Detect which cell encompasses the target text, then output its (X, Y) center coordinate. 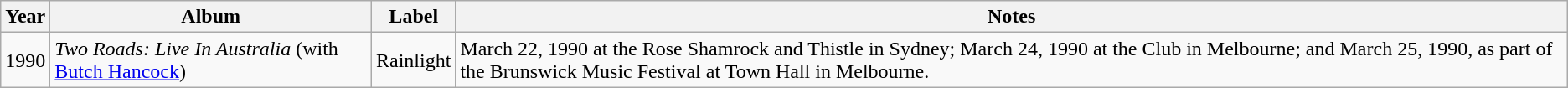
Notes (1012, 17)
Rainlight (414, 60)
Two Roads: Live In Australia (with Butch Hancock) (211, 60)
Album (211, 17)
Label (414, 17)
Year (25, 17)
1990 (25, 60)
